Return [x, y] of the center of cell containing provided text 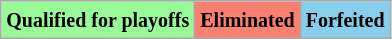
Forfeited [345, 20]
Qualified for playoffs [98, 20]
Eliminated [248, 20]
